Return the [X, Y] coordinate for the center point of the cell that contains the specified text.  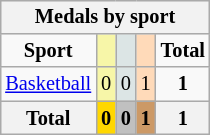
Sport [48, 51]
Medals by sport [105, 17]
Basketball [48, 84]
